From the cell containing the given text, extract its center point as (X, Y) coordinate. 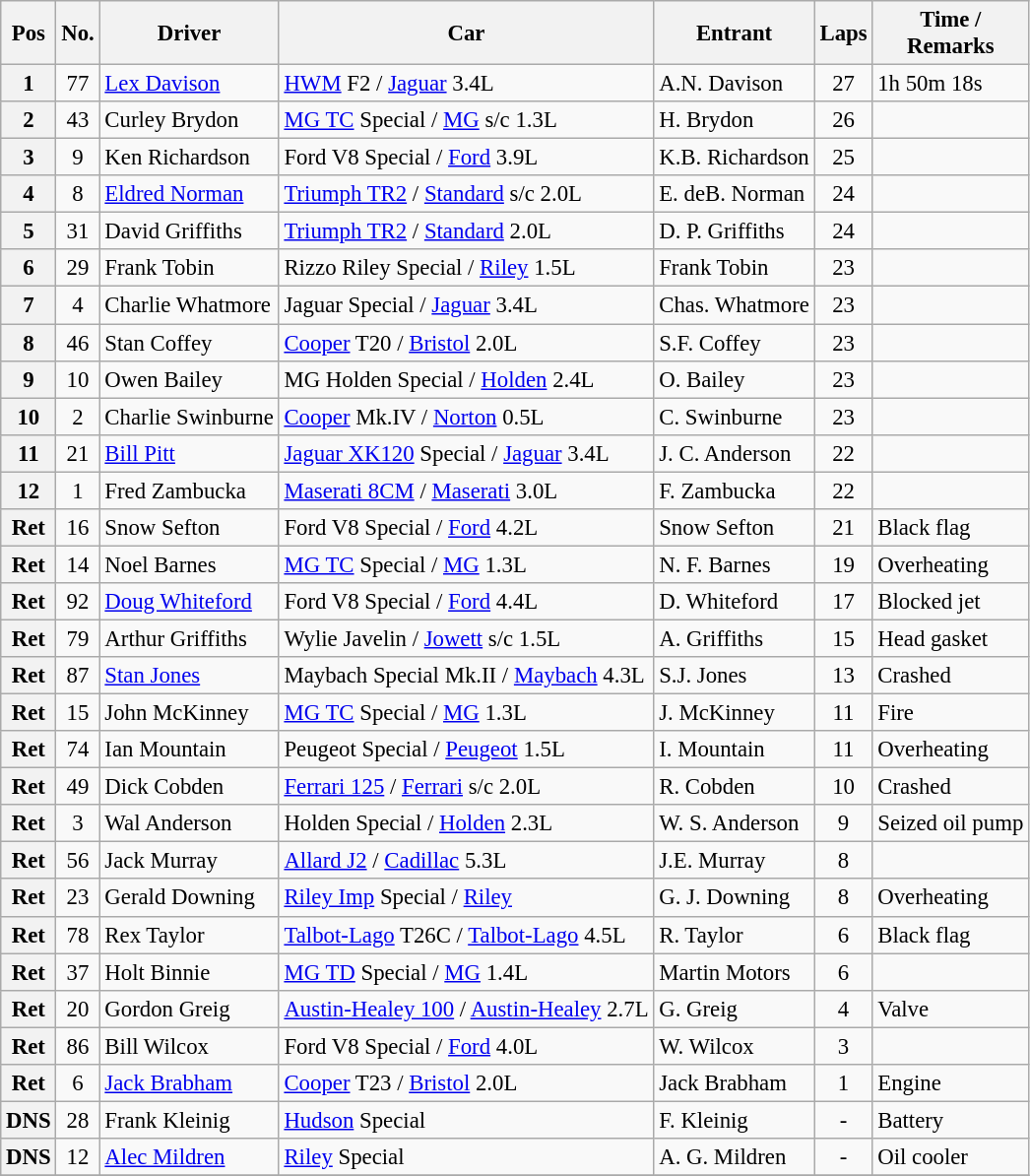
Ferrari 125 / Ferrari s/c 2.0L (467, 787)
17 (843, 602)
Ken Richardson (189, 158)
Stan Jones (189, 676)
Oil cooler (951, 1157)
78 (78, 935)
Owen Bailey (189, 379)
A. Griffiths (735, 638)
D. Whiteford (735, 602)
Arthur Griffiths (189, 638)
Fred Zambucka (189, 490)
Bill Pitt (189, 453)
J. McKinney (735, 713)
26 (843, 120)
Triumph TR2 / Standard s/c 2.0L (467, 194)
Cooper T23 / Bristol 2.0L (467, 1083)
David Griffiths (189, 231)
Car (467, 33)
29 (78, 269)
Charlie Swinburne (189, 417)
Chas. Whatmore (735, 305)
F. Zambucka (735, 490)
Riley Special (467, 1157)
A.N. Davison (735, 84)
Doug Whiteford (189, 602)
Cooper T20 / Bristol 2.0L (467, 343)
MG TD Special / MG 1.4L (467, 972)
John McKinney (189, 713)
C. Swinburne (735, 417)
R. Cobden (735, 787)
Driver (189, 33)
37 (78, 972)
Bill Wilcox (189, 1046)
87 (78, 676)
Lex Davison (189, 84)
Curley Brydon (189, 120)
27 (843, 84)
W. S. Anderson (735, 823)
Engine (951, 1083)
43 (78, 120)
Gordon Greig (189, 1009)
Riley Imp Special / Riley (467, 898)
Wylie Javelin / Jowett s/c 1.5L (467, 638)
16 (78, 528)
Stan Coffey (189, 343)
O. Bailey (735, 379)
Pos (29, 33)
Martin Motors (735, 972)
G. J. Downing (735, 898)
Dick Cobden (189, 787)
S.J. Jones (735, 676)
14 (78, 564)
Time / Remarks (951, 33)
46 (78, 343)
28 (78, 1120)
13 (843, 676)
W. Wilcox (735, 1046)
Rex Taylor (189, 935)
1h 50m 18s (951, 84)
R. Taylor (735, 935)
Gerald Downing (189, 898)
E. deB. Norman (735, 194)
H. Brydon (735, 120)
Valve (951, 1009)
MG TC Special / MG s/c 1.3L (467, 120)
7 (29, 305)
Blocked jet (951, 602)
J. C. Anderson (735, 453)
Hudson Special (467, 1120)
Ford V8 Special / Ford 4.4L (467, 602)
Noel Barnes (189, 564)
31 (78, 231)
MG Holden Special / Holden 2.4L (467, 379)
A. G. Mildren (735, 1157)
F. Kleinig (735, 1120)
Ford V8 Special / Ford 4.0L (467, 1046)
Maybach Special Mk.II / Maybach 4.3L (467, 676)
Seized oil pump (951, 823)
No. (78, 33)
G. Greig (735, 1009)
K.B. Richardson (735, 158)
86 (78, 1046)
Ian Mountain (189, 750)
Talbot-Lago T26C / Talbot-Lago 4.5L (467, 935)
Fire (951, 713)
Ford V8 Special / Ford 3.9L (467, 158)
Maserati 8CM / Maserati 3.0L (467, 490)
Jaguar XK120 Special / Jaguar 3.4L (467, 453)
Frank Kleinig (189, 1120)
Charlie Whatmore (189, 305)
Holt Binnie (189, 972)
Eldred Norman (189, 194)
79 (78, 638)
Jack Murray (189, 861)
56 (78, 861)
Head gasket (951, 638)
I. Mountain (735, 750)
Peugeot Special / Peugeot 1.5L (467, 750)
Cooper Mk.IV / Norton 0.5L (467, 417)
5 (29, 231)
Battery (951, 1120)
Wal Anderson (189, 823)
49 (78, 787)
Triumph TR2 / Standard 2.0L (467, 231)
Ford V8 Special / Ford 4.2L (467, 528)
77 (78, 84)
Entrant (735, 33)
HWM F2 / Jaguar 3.4L (467, 84)
D. P. Griffiths (735, 231)
Austin-Healey 100 / Austin-Healey 2.7L (467, 1009)
74 (78, 750)
Jaguar Special / Jaguar 3.4L (467, 305)
Laps (843, 33)
Alec Mildren (189, 1157)
Holden Special / Holden 2.3L (467, 823)
92 (78, 602)
Rizzo Riley Special / Riley 1.5L (467, 269)
S.F. Coffey (735, 343)
Allard J2 / Cadillac 5.3L (467, 861)
N. F. Barnes (735, 564)
19 (843, 564)
25 (843, 158)
20 (78, 1009)
J.E. Murray (735, 861)
